Pinpoint the cell where the given text exists, returning its [X, Y] midpoint coordinate. 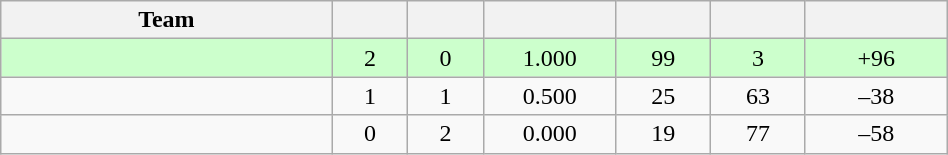
25 [664, 96]
+96 [876, 58]
19 [664, 134]
77 [758, 134]
Team [166, 20]
0.000 [549, 134]
99 [664, 58]
0.500 [549, 96]
–38 [876, 96]
–58 [876, 134]
1.000 [549, 58]
63 [758, 96]
3 [758, 58]
